Search for the cell housing the specified text and yield its [x, y] center coordinate. 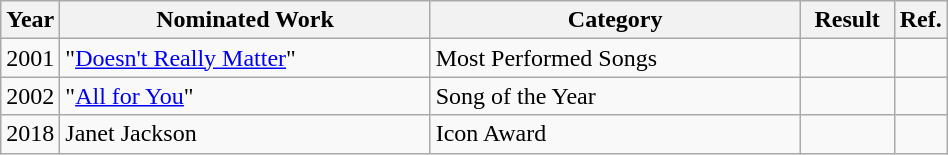
"All for You" [245, 96]
2002 [30, 96]
Category [615, 20]
2001 [30, 58]
Result [847, 20]
Ref. [920, 20]
Song of the Year [615, 96]
Most Performed Songs [615, 58]
Janet Jackson [245, 134]
Nominated Work [245, 20]
Icon Award [615, 134]
Year [30, 20]
2018 [30, 134]
"Doesn't Really Matter" [245, 58]
